From the cell containing the given text, extract its center point as [X, Y] coordinate. 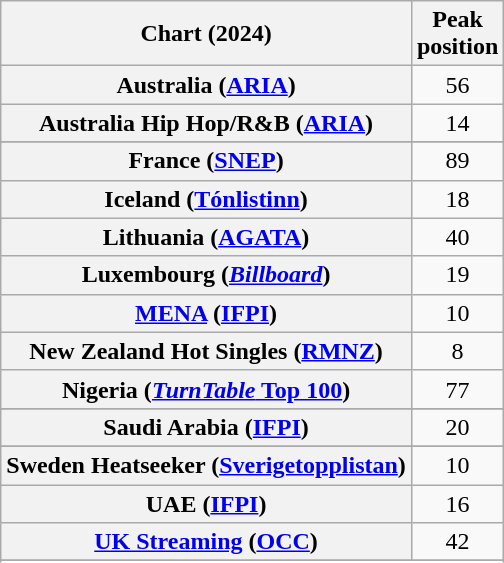
56 [457, 85]
UK Streaming (OCC) [206, 542]
Lithuania (AGATA) [206, 237]
89 [457, 161]
Peakposition [457, 34]
Saudi Arabia (IFPI) [206, 427]
19 [457, 275]
42 [457, 542]
20 [457, 427]
40 [457, 237]
77 [457, 389]
New Zealand Hot Singles (RMNZ) [206, 351]
France (SNEP) [206, 161]
Nigeria (TurnTable Top 100) [206, 389]
18 [457, 199]
UAE (IFPI) [206, 503]
Luxembourg (Billboard) [206, 275]
Australia (ARIA) [206, 85]
14 [457, 123]
Chart (2024) [206, 34]
8 [457, 351]
Australia Hip Hop/R&B (ARIA) [206, 123]
Iceland (Tónlistinn) [206, 199]
MENA (IFPI) [206, 313]
16 [457, 503]
Sweden Heatseeker (Sverigetopplistan) [206, 465]
